Determine the (x, y) coordinate at the center of the cell enclosing the given text.  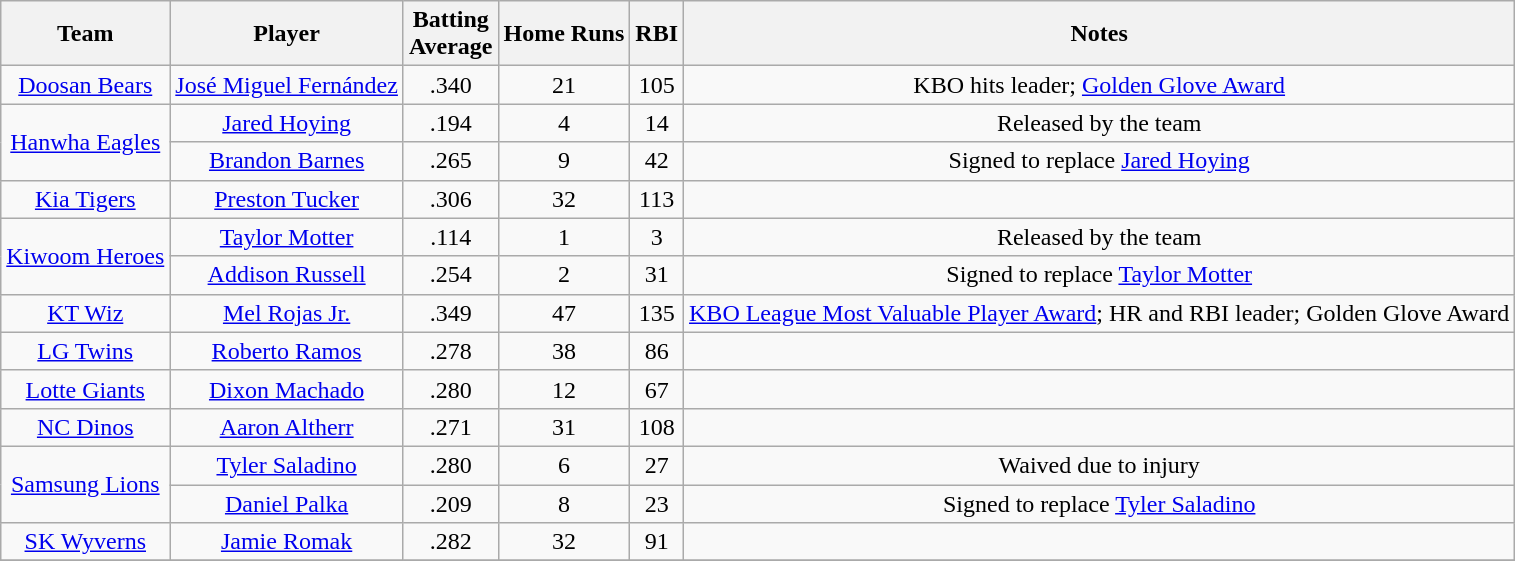
135 (657, 313)
91 (657, 542)
.114 (450, 237)
.306 (450, 199)
Jamie Romak (287, 542)
.209 (450, 503)
38 (564, 351)
Signed to replace Taylor Motter (1100, 275)
113 (657, 199)
Daniel Palka (287, 503)
Home Runs (564, 34)
86 (657, 351)
12 (564, 389)
42 (657, 161)
.265 (450, 161)
21 (564, 85)
27 (657, 465)
RBI (657, 34)
Signed to replace Tyler Saladino (1100, 503)
.254 (450, 275)
Kia Tigers (86, 199)
2 (564, 275)
BattingAverage (450, 34)
6 (564, 465)
Mel Rojas Jr. (287, 313)
Waived due to injury (1100, 465)
Taylor Motter (287, 237)
KT Wiz (86, 313)
KBO hits leader; Golden Glove Award (1100, 85)
67 (657, 389)
4 (564, 123)
.194 (450, 123)
Brandon Barnes (287, 161)
Doosan Bears (86, 85)
LG Twins (86, 351)
Addison Russell (287, 275)
.282 (450, 542)
Kiwoom Heroes (86, 256)
9 (564, 161)
SK Wyverns (86, 542)
Tyler Saladino (287, 465)
.340 (450, 85)
Signed to replace Jared Hoying (1100, 161)
105 (657, 85)
108 (657, 427)
47 (564, 313)
23 (657, 503)
KBO League Most Valuable Player Award; HR and RBI leader; Golden Glove Award (1100, 313)
Team (86, 34)
Preston Tucker (287, 199)
3 (657, 237)
.349 (450, 313)
José Miguel Fernández (287, 85)
.278 (450, 351)
Jared Hoying (287, 123)
1 (564, 237)
Aaron Altherr (287, 427)
Dixon Machado (287, 389)
Lotte Giants (86, 389)
Hanwha Eagles (86, 142)
Notes (1100, 34)
14 (657, 123)
Samsung Lions (86, 484)
NC Dinos (86, 427)
Player (287, 34)
8 (564, 503)
Roberto Ramos (287, 351)
.271 (450, 427)
